Return the [X, Y] coordinate for the center point of the cell that contains the specified text.  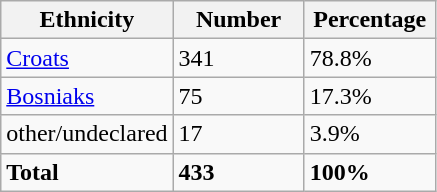
Total [87, 172]
Number [238, 20]
433 [238, 172]
78.8% [370, 58]
Bosniaks [87, 96]
Percentage [370, 20]
17 [238, 134]
Croats [87, 58]
100% [370, 172]
17.3% [370, 96]
75 [238, 96]
Ethnicity [87, 20]
3.9% [370, 134]
other/undeclared [87, 134]
341 [238, 58]
